Find where the given text appears and provide that cell's center as [X, Y] coordinate. 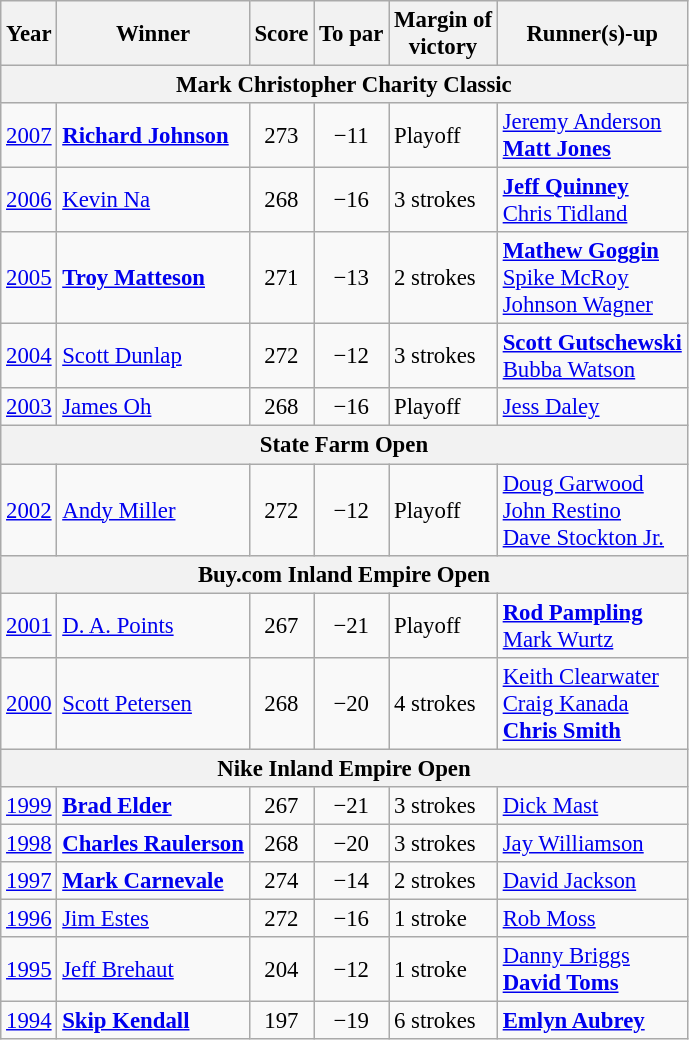
2000 [29, 703]
Scott Gutschewski Bubba Watson [592, 356]
−14 [352, 881]
1994 [29, 1021]
David Jackson [592, 881]
Nike Inland Empire Open [344, 768]
Danny Briggs David Toms [592, 970]
2003 [29, 407]
Mathew Goggin Spike McRoy Johnson Wagner [592, 278]
2005 [29, 278]
1997 [29, 881]
Winner [153, 34]
Mark Christopher Charity Classic [344, 85]
2006 [29, 200]
Year [29, 34]
Emlyn Aubrey [592, 1021]
1999 [29, 806]
Skip Kendall [153, 1021]
6 strokes [444, 1021]
Richard Johnson [153, 136]
197 [282, 1021]
Margin ofvictory [444, 34]
Rob Moss [592, 918]
Jay Williamson [592, 843]
1998 [29, 843]
Score [282, 34]
Charles Raulerson [153, 843]
2001 [29, 626]
Brad Elder [153, 806]
Andy Miller [153, 510]
James Oh [153, 407]
Troy Matteson [153, 278]
Scott Dunlap [153, 356]
Mark Carnevale [153, 881]
271 [282, 278]
Jess Daley [592, 407]
204 [282, 970]
Rod Pampling Mark Wurtz [592, 626]
−13 [352, 278]
Jeff Brehaut [153, 970]
1996 [29, 918]
Jeremy Anderson Matt Jones [592, 136]
Kevin Na [153, 200]
Doug Garwood John Restino Dave Stockton Jr. [592, 510]
Dick Mast [592, 806]
274 [282, 881]
Buy.com Inland Empire Open [344, 574]
2007 [29, 136]
−19 [352, 1021]
Jeff Quinney Chris Tidland [592, 200]
1995 [29, 970]
State Farm Open [344, 445]
Scott Petersen [153, 703]
Jim Estes [153, 918]
Keith Clearwater Craig Kanada Chris Smith [592, 703]
−11 [352, 136]
D. A. Points [153, 626]
2002 [29, 510]
Runner(s)-up [592, 34]
2004 [29, 356]
To par [352, 34]
273 [282, 136]
4 strokes [444, 703]
